Extract the (x, y) coordinate from the center of the cell holding the provided text.  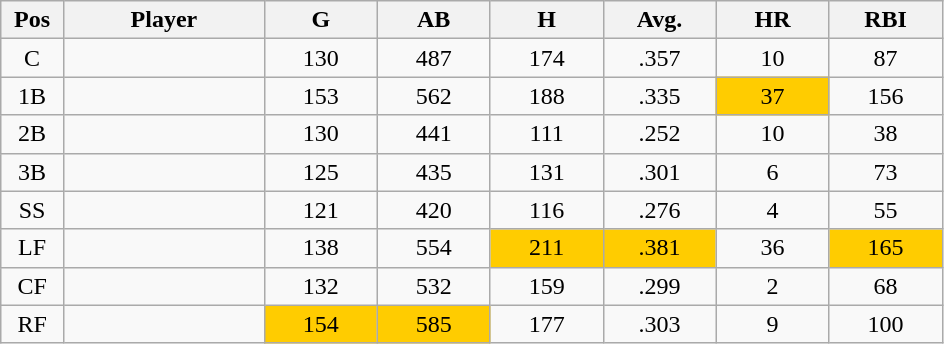
211 (546, 248)
LF (32, 248)
116 (546, 210)
165 (886, 248)
3B (32, 172)
68 (886, 286)
Avg. (660, 20)
554 (434, 248)
.303 (660, 324)
156 (886, 96)
159 (546, 286)
G (320, 20)
1B (32, 96)
177 (546, 324)
174 (546, 58)
2 (772, 286)
C (32, 58)
RF (32, 324)
55 (886, 210)
153 (320, 96)
.357 (660, 58)
Player (164, 20)
.301 (660, 172)
420 (434, 210)
.252 (660, 134)
37 (772, 96)
.276 (660, 210)
36 (772, 248)
87 (886, 58)
AB (434, 20)
HR (772, 20)
H (546, 20)
4 (772, 210)
532 (434, 286)
441 (434, 134)
2B (32, 134)
6 (772, 172)
.335 (660, 96)
154 (320, 324)
125 (320, 172)
111 (546, 134)
.299 (660, 286)
38 (886, 134)
Pos (32, 20)
100 (886, 324)
487 (434, 58)
121 (320, 210)
73 (886, 172)
188 (546, 96)
131 (546, 172)
CF (32, 286)
132 (320, 286)
138 (320, 248)
.381 (660, 248)
SS (32, 210)
9 (772, 324)
435 (434, 172)
RBI (886, 20)
562 (434, 96)
585 (434, 324)
